Detect which cell encompasses the target text, then output its [x, y] center coordinate. 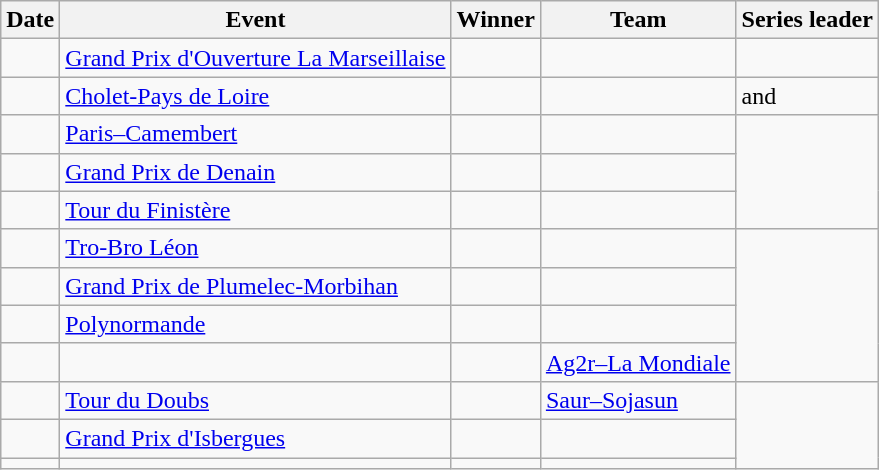
Winner [496, 20]
Date [30, 20]
Grand Prix d'Isbergues [256, 438]
Saur–Sojasun [638, 400]
Paris–Camembert [256, 134]
Team [638, 20]
Grand Prix de Plumelec-Morbihan [256, 286]
and [807, 96]
Cholet-Pays de Loire [256, 96]
Grand Prix d'Ouverture La Marseillaise [256, 58]
Grand Prix de Denain [256, 172]
Tro-Bro Léon [256, 248]
Ag2r–La Mondiale [638, 362]
Tour du Doubs [256, 400]
Tour du Finistère [256, 210]
Series leader [807, 20]
Polynormande [256, 324]
Event [256, 20]
